Detect which cell encompasses the target text, then output its (x, y) center coordinate. 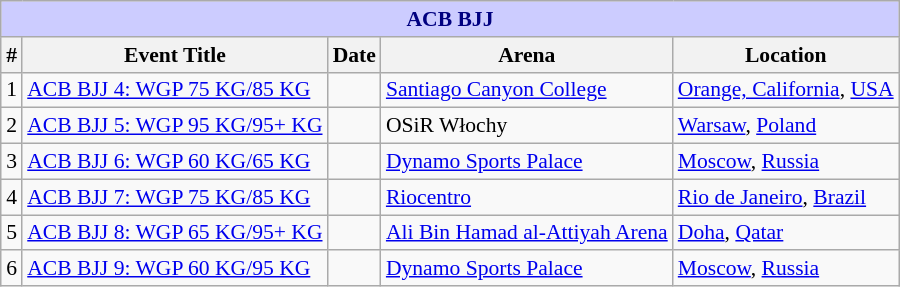
ACB BJJ 4: WGP 75 KG/85 KG (174, 90)
4 (12, 197)
Location (786, 55)
1 (12, 90)
ACB BJJ 8: WGP 65 KG/95+ KG (174, 233)
Arena (527, 55)
Date (354, 55)
Orange, California, USA (786, 90)
Event Title (174, 55)
Riocentro (527, 197)
5 (12, 233)
Rio de Janeiro, Brazil (786, 197)
ACB BJJ 7: WGP 75 KG/85 KG (174, 197)
2 (12, 126)
Doha, Qatar (786, 233)
6 (12, 269)
Santiago Canyon College (527, 90)
ACB BJJ 5: WGP 95 KG/95+ KG (174, 126)
# (12, 55)
ACB BJJ 6: WGP 60 KG/65 KG (174, 162)
ACB BJJ (450, 19)
Warsaw, Poland (786, 126)
Ali Bin Hamad al-Attiyah Arena (527, 233)
ACB BJJ 9: WGP 60 KG/95 KG (174, 269)
OSiR Włochy (527, 126)
3 (12, 162)
